Capture the cell that displays the provided text and extract its (X, Y) central coordinate. 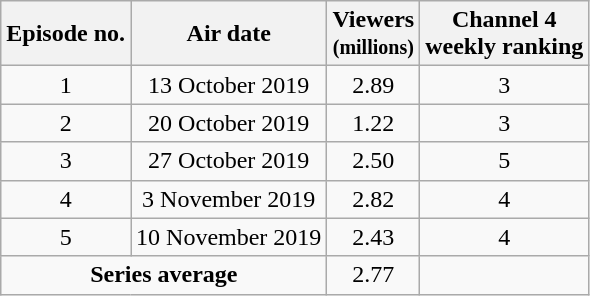
Air date (229, 34)
3 November 2019 (229, 199)
20 October 2019 (229, 123)
2.77 (374, 275)
13 October 2019 (229, 85)
Viewers(millions) (374, 34)
Series average (164, 275)
2 (66, 123)
2.43 (374, 237)
2.50 (374, 161)
27 October 2019 (229, 161)
Channel 4weekly ranking (504, 34)
2.89 (374, 85)
2.82 (374, 199)
1 (66, 85)
1.22 (374, 123)
Episode no. (66, 34)
10 November 2019 (229, 237)
